Identify which cell holds the provided text, then report its [x, y] central coordinate. 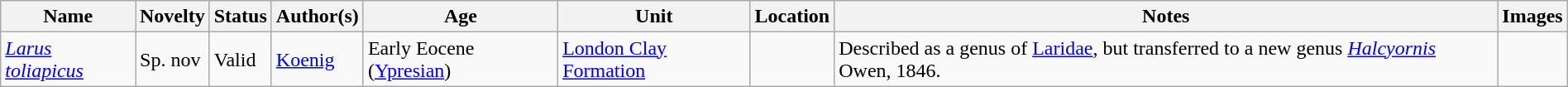
Valid [240, 60]
Images [1532, 17]
Name [68, 17]
Koenig [318, 60]
Unit [654, 17]
Status [240, 17]
Early Eocene (Ypresian) [460, 60]
Location [792, 17]
Age [460, 17]
Author(s) [318, 17]
Notes [1166, 17]
London Clay Formation [654, 60]
Novelty [173, 17]
Larus toliapicus [68, 60]
Described as a genus of Laridae, but transferred to a new genus Halcyornis Owen, 1846. [1166, 60]
Sp. nov [173, 60]
